Find where the given text appears and provide that cell's center as [x, y] coordinate. 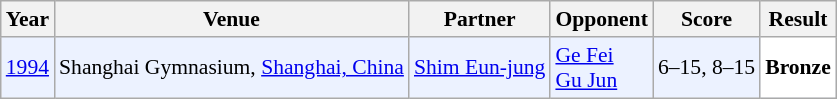
Partner [480, 19]
Score [706, 19]
Result [798, 19]
Opponent [602, 19]
Venue [232, 19]
1994 [28, 68]
Shim Eun-jung [480, 68]
Ge Fei Gu Jun [602, 68]
Shanghai Gymnasium, Shanghai, China [232, 68]
6–15, 8–15 [706, 68]
Bronze [798, 68]
Year [28, 19]
